Detect which cell encompasses the target text, then output its [x, y] center coordinate. 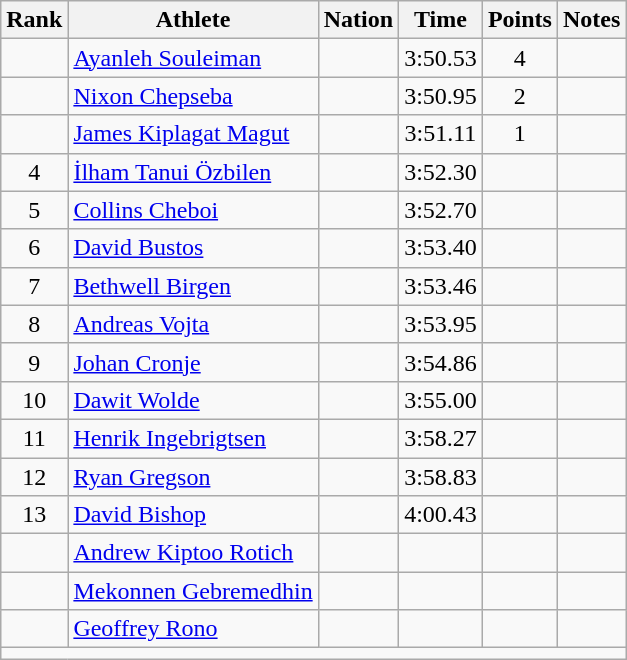
4:00.43 [441, 515]
Andrew Kiptoo Rotich [193, 553]
11 [34, 438]
6 [34, 248]
10 [34, 400]
3:53.95 [441, 324]
Nation [358, 20]
Mekonnen Gebremedhin [193, 591]
Geoffrey Rono [193, 629]
Athlete [193, 20]
Johan Cronje [193, 362]
David Bishop [193, 515]
13 [34, 515]
12 [34, 477]
Time [441, 20]
3:52.70 [441, 210]
7 [34, 286]
3:58.27 [441, 438]
Collins Cheboi [193, 210]
3:54.86 [441, 362]
Dawit Wolde [193, 400]
5 [34, 210]
3:53.40 [441, 248]
David Bustos [193, 248]
Henrik Ingebrigtsen [193, 438]
3:50.53 [441, 58]
İlham Tanui Özbilen [193, 172]
James Kiplagat Magut [193, 134]
3:53.46 [441, 286]
8 [34, 324]
2 [520, 96]
Points [520, 20]
Ryan Gregson [193, 477]
Ayanleh Souleiman [193, 58]
Bethwell Birgen [193, 286]
Andreas Vojta [193, 324]
3:52.30 [441, 172]
9 [34, 362]
Rank [34, 20]
3:50.95 [441, 96]
Notes [591, 20]
3:58.83 [441, 477]
3:51.11 [441, 134]
1 [520, 134]
3:55.00 [441, 400]
Nixon Chepseba [193, 96]
